Output the (x, y) coordinate of the center of the cell containing the given text.  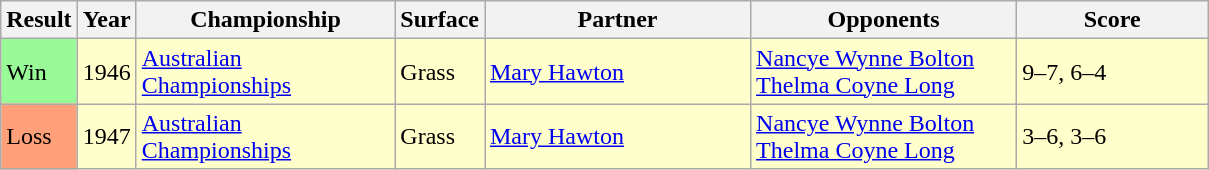
9–7, 6–4 (1112, 72)
Result (39, 20)
Score (1112, 20)
Partner (617, 20)
1947 (106, 136)
Surface (440, 20)
Championship (266, 20)
Year (106, 20)
1946 (106, 72)
Opponents (884, 20)
3–6, 3–6 (1112, 136)
Win (39, 72)
Loss (39, 136)
